Find where the given text appears and provide that cell's center as (X, Y) coordinate. 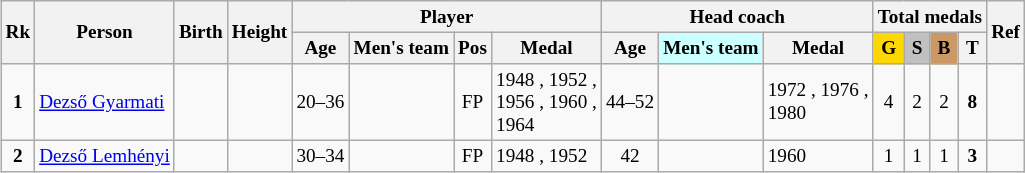
1972 , 1976 ,1980 (818, 102)
Dezső Gyarmati (105, 102)
Birth (200, 32)
3 (972, 156)
8 (972, 102)
Head coach (737, 17)
Person (105, 32)
20–36 (320, 102)
30–34 (320, 156)
42 (630, 156)
4 (888, 102)
G (888, 48)
B (944, 48)
Player (447, 17)
S (917, 48)
Total medals (930, 17)
Pos (473, 48)
T (972, 48)
1948 , 1952 (546, 156)
1948 , 1952 ,1956 , 1960 ,1964 (546, 102)
Dezső Lemhényi (105, 156)
Height (260, 32)
Rk (18, 32)
1960 (818, 156)
44–52 (630, 102)
Ref (1006, 32)
